Return the [X, Y] coordinate for the center point of the cell that contains the specified text.  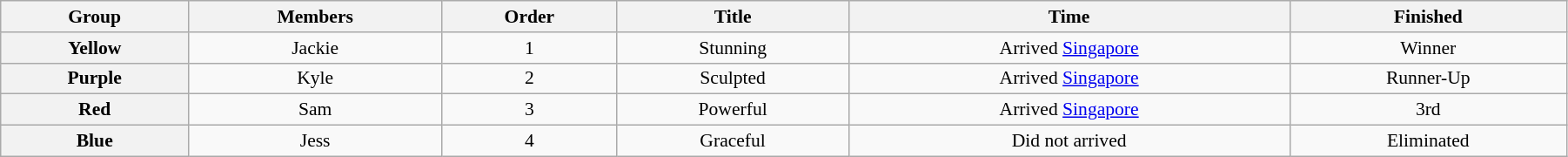
2 [530, 78]
4 [530, 141]
Jess [315, 141]
Group [95, 17]
Title [733, 17]
Did not arrived [1069, 141]
Red [95, 110]
Graceful [733, 141]
Members [315, 17]
Runner-Up [1428, 78]
Powerful [733, 110]
3 [530, 110]
3rd [1428, 110]
Order [530, 17]
Jackie [315, 48]
Yellow [95, 48]
Sculpted [733, 78]
1 [530, 48]
Finished [1428, 17]
Time [1069, 17]
Eliminated [1428, 141]
Stunning [733, 48]
Kyle [315, 78]
Sam [315, 110]
Blue [95, 141]
Winner [1428, 48]
Purple [95, 78]
